Detect which cell encompasses the target text, then output its [x, y] center coordinate. 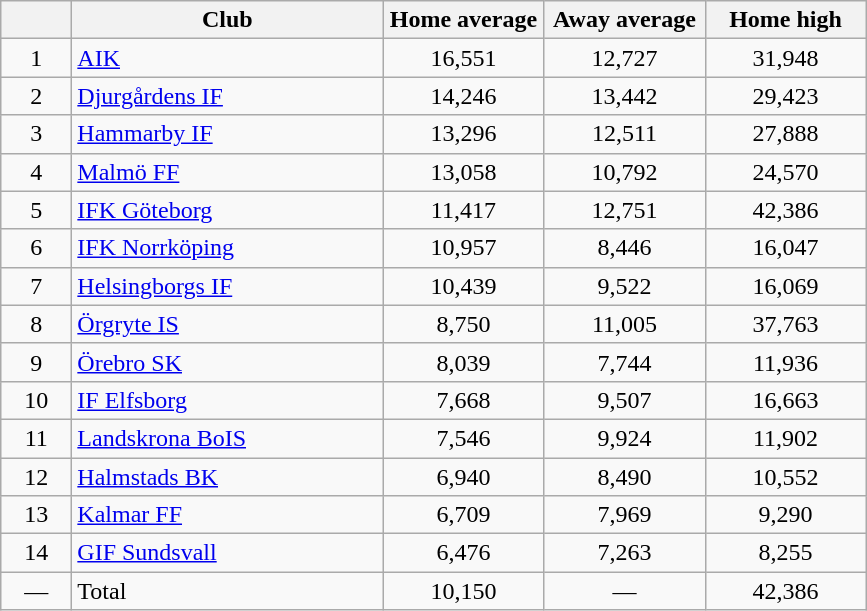
27,888 [786, 134]
IFK Göteborg [228, 210]
24,570 [786, 172]
8,255 [786, 553]
13,296 [464, 134]
8,750 [464, 324]
5 [36, 210]
9 [36, 362]
6,940 [464, 477]
9,522 [624, 286]
Club [228, 20]
2 [36, 96]
Halmstads BK [228, 477]
7,744 [624, 362]
6,709 [464, 515]
9,924 [624, 438]
16,551 [464, 58]
16,663 [786, 400]
7,546 [464, 438]
11,005 [624, 324]
IF Elfsborg [228, 400]
3 [36, 134]
AIK [228, 58]
10,150 [464, 591]
Djurgårdens IF [228, 96]
7,668 [464, 400]
7 [36, 286]
9,290 [786, 515]
8,446 [624, 248]
6 [36, 248]
13,442 [624, 96]
31,948 [786, 58]
12,511 [624, 134]
10,439 [464, 286]
Örebro SK [228, 362]
16,047 [786, 248]
13,058 [464, 172]
29,423 [786, 96]
37,763 [786, 324]
9,507 [624, 400]
Kalmar FF [228, 515]
Hammarby IF [228, 134]
11 [36, 438]
12,727 [624, 58]
Örgryte IS [228, 324]
Malmö FF [228, 172]
12,751 [624, 210]
14 [36, 553]
7,263 [624, 553]
Helsingborgs IF [228, 286]
11,417 [464, 210]
Home high [786, 20]
10 [36, 400]
13 [36, 515]
Home average [464, 20]
14,246 [464, 96]
16,069 [786, 286]
Away average [624, 20]
10,552 [786, 477]
GIF Sundsvall [228, 553]
1 [36, 58]
Landskrona BoIS [228, 438]
Total [228, 591]
7,969 [624, 515]
6,476 [464, 553]
11,902 [786, 438]
IFK Norrköping [228, 248]
8,490 [624, 477]
4 [36, 172]
10,957 [464, 248]
11,936 [786, 362]
8 [36, 324]
10,792 [624, 172]
8,039 [464, 362]
12 [36, 477]
